For the text-containing cell, return its midpoint in [X, Y] coordinate format. 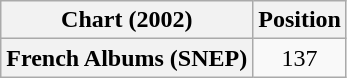
French Albums (SNEP) [127, 58]
137 [300, 58]
Chart (2002) [127, 20]
Position [300, 20]
